Pinpoint the cell where the given text exists, returning its (x, y) midpoint coordinate. 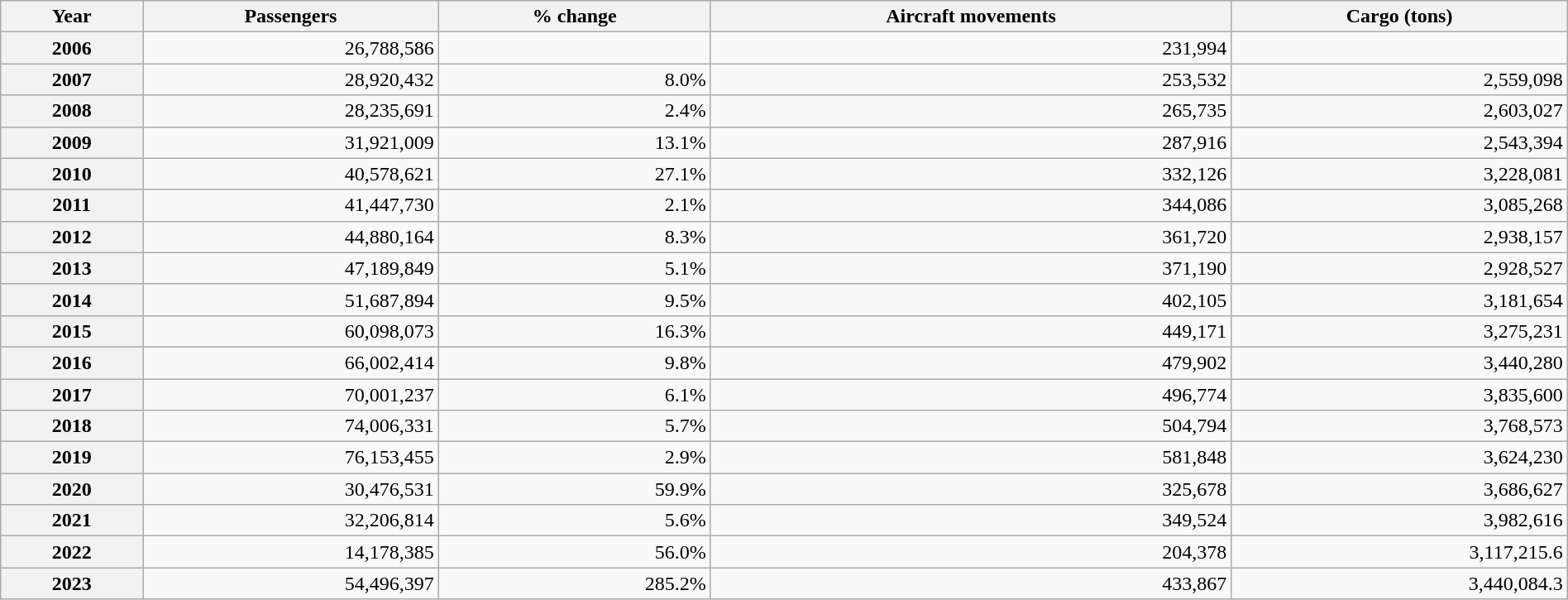
2.1% (574, 205)
2016 (72, 362)
31,921,009 (290, 142)
231,994 (971, 48)
28,920,432 (290, 79)
265,735 (971, 111)
496,774 (971, 395)
28,235,691 (290, 111)
76,153,455 (290, 458)
287,916 (971, 142)
3,275,231 (1399, 331)
9.8% (574, 362)
2,928,527 (1399, 268)
30,476,531 (290, 489)
285.2% (574, 583)
70,001,237 (290, 395)
2,543,394 (1399, 142)
3,768,573 (1399, 426)
3,982,616 (1399, 521)
14,178,385 (290, 552)
479,902 (971, 362)
3,228,081 (1399, 174)
16.3% (574, 331)
2022 (72, 552)
2009 (72, 142)
74,006,331 (290, 426)
Year (72, 17)
449,171 (971, 331)
44,880,164 (290, 237)
2023 (72, 583)
5.7% (574, 426)
2010 (72, 174)
2018 (72, 426)
3,117,215.6 (1399, 552)
40,578,621 (290, 174)
2017 (72, 395)
3,835,600 (1399, 395)
2.4% (574, 111)
349,524 (971, 521)
3,181,654 (1399, 300)
2,559,098 (1399, 79)
6.1% (574, 395)
371,190 (971, 268)
433,867 (971, 583)
2019 (72, 458)
3,686,627 (1399, 489)
13.1% (574, 142)
2007 (72, 79)
2014 (72, 300)
253,532 (971, 79)
2021 (72, 521)
504,794 (971, 426)
2013 (72, 268)
54,496,397 (290, 583)
2008 (72, 111)
332,126 (971, 174)
325,678 (971, 489)
2015 (72, 331)
2012 (72, 237)
51,687,894 (290, 300)
5.1% (574, 268)
32,206,814 (290, 521)
9.5% (574, 300)
60,098,073 (290, 331)
59.9% (574, 489)
41,447,730 (290, 205)
26,788,586 (290, 48)
8.3% (574, 237)
% change (574, 17)
361,720 (971, 237)
3,624,230 (1399, 458)
5.6% (574, 521)
Aircraft movements (971, 17)
Passengers (290, 17)
47,189,849 (290, 268)
2020 (72, 489)
581,848 (971, 458)
2.9% (574, 458)
27.1% (574, 174)
402,105 (971, 300)
2006 (72, 48)
3,440,084.3 (1399, 583)
66,002,414 (290, 362)
344,086 (971, 205)
Cargo (tons) (1399, 17)
3,440,280 (1399, 362)
2,603,027 (1399, 111)
2011 (72, 205)
3,085,268 (1399, 205)
8.0% (574, 79)
2,938,157 (1399, 237)
204,378 (971, 552)
56.0% (574, 552)
